Pinpoint the cell where the given text exists, returning its [x, y] midpoint coordinate. 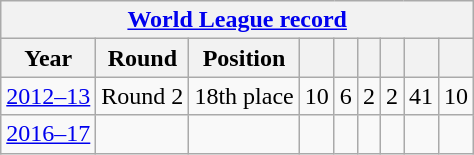
Round 2 [142, 96]
2016–17 [48, 134]
41 [422, 96]
Round [142, 58]
World League record [238, 20]
Year [48, 58]
18th place [244, 96]
2012–13 [48, 96]
Position [244, 58]
6 [346, 96]
